Capture the cell that displays the provided text and extract its (X, Y) central coordinate. 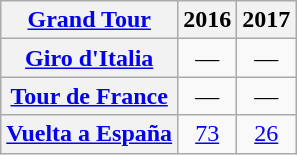
Grand Tour (90, 20)
Giro d'Italia (90, 58)
73 (208, 134)
26 (266, 134)
2016 (208, 20)
Vuelta a España (90, 134)
2017 (266, 20)
Tour de France (90, 96)
